From the cell containing the given text, extract its center point as [x, y] coordinate. 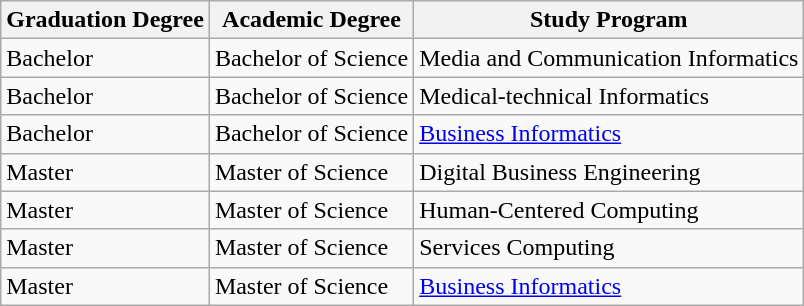
Digital Business Engineering [609, 172]
Academic Degree [311, 20]
Media and Communication Informatics [609, 58]
Graduation Degree [106, 20]
Study Program [609, 20]
Human-Centered Computing [609, 210]
Medical-technical Informatics [609, 96]
Services Computing [609, 248]
